Determine the [X, Y] coordinate at the center of the cell enclosing the given text.  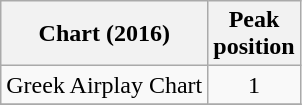
1 [254, 85]
Chart (2016) [104, 34]
Greek Airplay Chart [104, 85]
Peakposition [254, 34]
